For the text-containing cell, return its midpoint in (x, y) coordinate format. 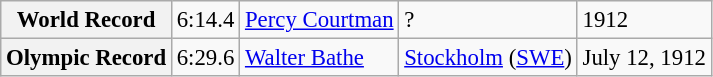
World Record (86, 20)
6:14.4 (205, 20)
6:29.6 (205, 58)
Stockholm (SWE) (488, 58)
Walter Bathe (320, 58)
Percy Courtman (320, 20)
July 12, 1912 (644, 58)
Olympic Record (86, 58)
? (488, 20)
1912 (644, 20)
